For the text-containing cell, return its midpoint in (X, Y) coordinate format. 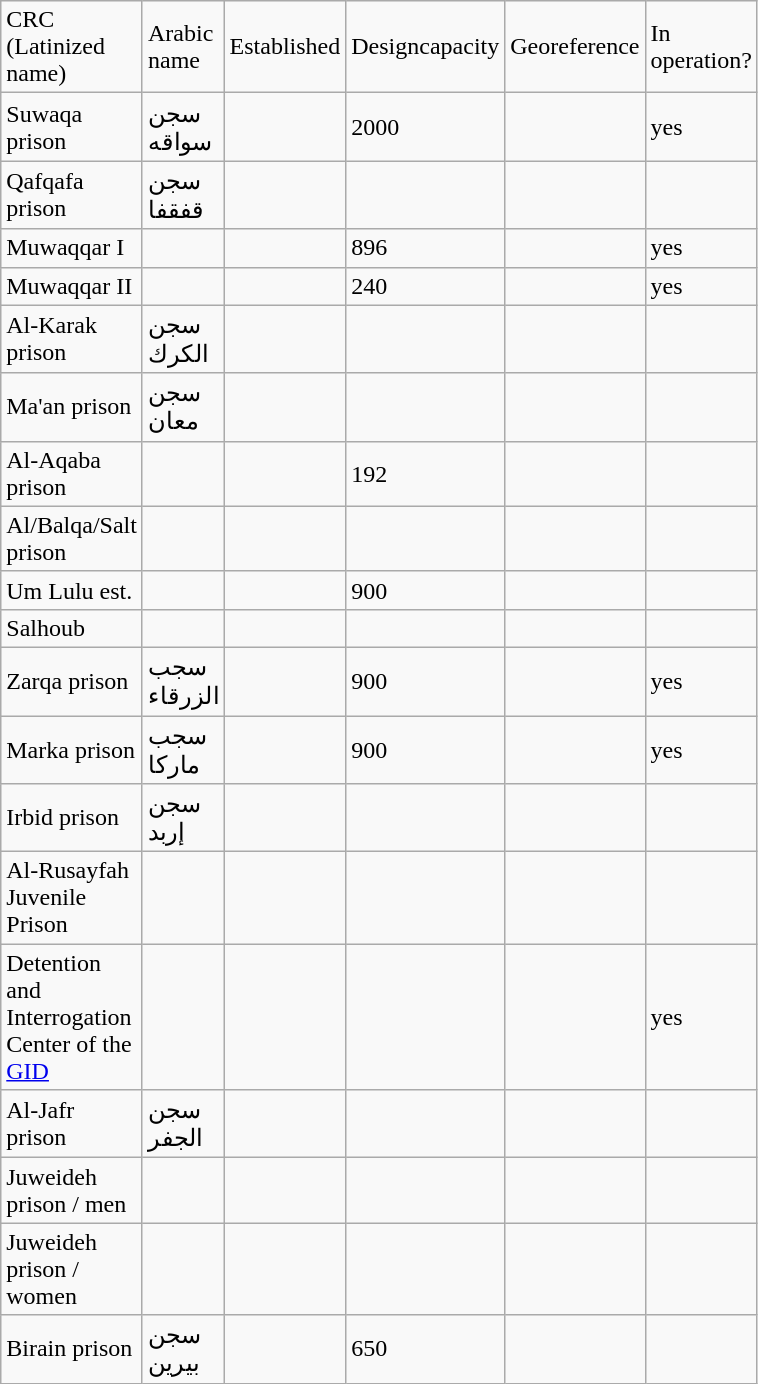
Irbid prison (72, 818)
سجن الكرك (183, 339)
Established (285, 47)
Al/Balqa/Salt prison (72, 538)
Designcapacity (426, 47)
Juweideh prison / women (72, 1269)
Zarqa prison (72, 681)
سجن سواقه (183, 127)
Birain prison (72, 1349)
سجب الزرقاء (183, 681)
سجن إربد (183, 818)
In operation? (701, 47)
Suwaqa prison (72, 127)
Um Lulu est. (72, 590)
Ma'an prison (72, 407)
Marka prison (72, 750)
Al-Rusayfah Juvenile Prison (72, 898)
240 (426, 286)
Muwaqqar I (72, 248)
Detention and Interrogation Center of the GID (72, 1017)
سجن الجفر (183, 1124)
Muwaqqar II (72, 286)
Qafqafa prison (72, 195)
Juweideh prison / men (72, 1190)
CRC (Latinized name) (72, 47)
Salhoub (72, 628)
سجن معان (183, 407)
سجن قفقفا (183, 195)
2000 (426, 127)
سجب ماركا (183, 750)
650 (426, 1349)
Al-Karak prison (72, 339)
Al-Aqaba prison (72, 474)
Al-Jafr prison (72, 1124)
Arabic name (183, 47)
896 (426, 248)
Georeference (575, 47)
192 (426, 474)
سجن بيرين (183, 1349)
